Locate the cell with the specified text and output its (X, Y) center coordinate. 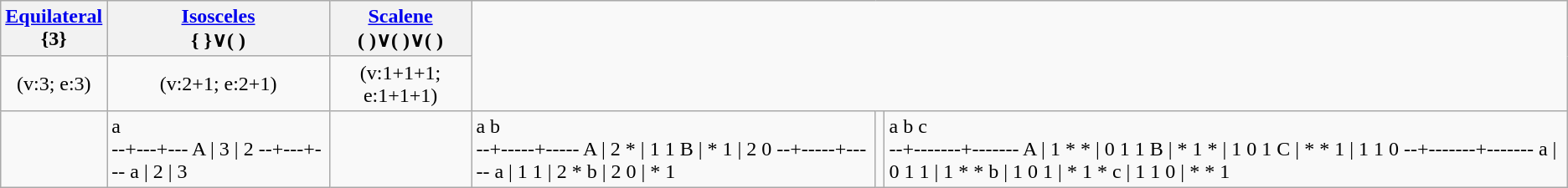
Equilateral{3} (54, 28)
Scalene( )∨( )∨( ) (400, 28)
(v:1+1+1; e:1+1+1) (400, 84)
a--+---+--- A | 3 | 2 --+---+--- a | 2 | 3 (218, 149)
a b--+-----+----- A | 2 * | 1 1 B | * 1 | 2 0 --+-----+----- a | 1 1 | 2 * b | 2 0 | * 1 (673, 149)
(v:2+1; e:2+1) (218, 84)
Isosceles{ }∨( ) (218, 28)
(v:3; e:3) (54, 84)
